Capture the cell that displays the provided text and extract its [X, Y] central coordinate. 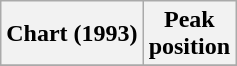
Peakposition [189, 34]
Chart (1993) [72, 34]
